Extract the (x, y) coordinate from the center of the cell holding the provided text.  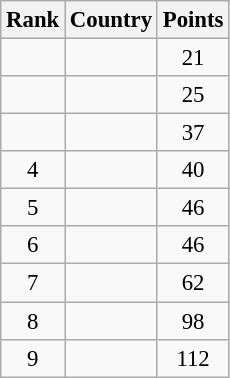
Country (112, 20)
25 (192, 95)
Points (192, 20)
21 (192, 58)
8 (33, 321)
98 (192, 321)
40 (192, 170)
5 (33, 208)
4 (33, 170)
Rank (33, 20)
62 (192, 283)
6 (33, 245)
9 (33, 358)
112 (192, 358)
7 (33, 283)
37 (192, 133)
